Output the [x, y] coordinate of the center of the cell containing the given text.  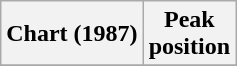
Chart (1987) [72, 34]
Peak position [189, 34]
